Determine the [X, Y] coordinate at the center of the cell enclosing the given text.  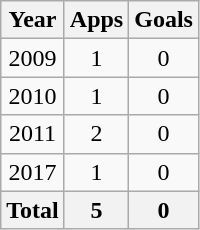
2010 [33, 96]
2011 [33, 134]
2 [96, 134]
Total [33, 210]
2009 [33, 58]
Year [33, 20]
2017 [33, 172]
Goals [164, 20]
5 [96, 210]
Apps [96, 20]
